Identify which cell holds the provided text, then report its [X, Y] central coordinate. 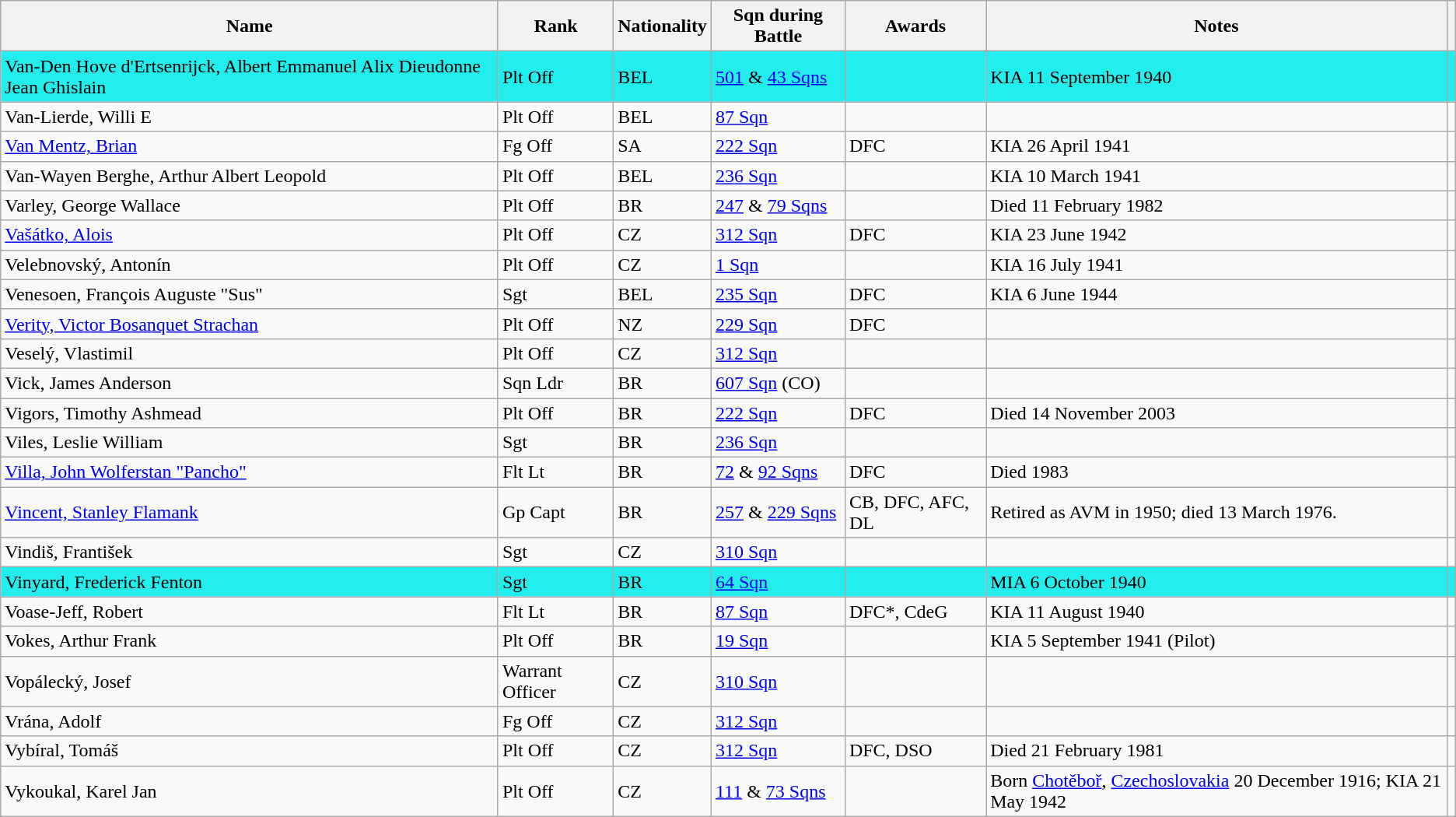
1 Sqn [778, 265]
Nationality [663, 26]
Vokes, Arthur Frank [250, 641]
KIA 23 June 1942 [1216, 235]
Retired as AVM in 1950; died 13 March 1976. [1216, 512]
Died 14 November 2003 [1216, 413]
Vick, James Anderson [250, 383]
64 Sqn [778, 582]
CB, DFC, AFC, DL [915, 512]
KIA 11 August 1940 [1216, 612]
Vigors, Timothy Ashmead [250, 413]
235 Sqn [778, 294]
Voase-Jeff, Robert [250, 612]
Awards [915, 26]
DFC, DSO [915, 751]
257 & 229 Sqns [778, 512]
KIA 26 April 1941 [1216, 146]
Notes [1216, 26]
72 & 92 Sqns [778, 472]
Gp Capt [555, 512]
Van-Den Hove d'Ertsenrijck, Albert Emmanuel Alix Dieudonne Jean Ghislain [250, 76]
247 & 79 Sqns [778, 205]
Varley, George Wallace [250, 205]
Veselý, Vlastimil [250, 353]
KIA 6 June 1944 [1216, 294]
Van-Lierde, Willi E [250, 117]
111 & 73 Sqns [778, 791]
KIA 16 July 1941 [1216, 265]
Sqn Ldr [555, 383]
Died 1983 [1216, 472]
Velebnovský, Antonín [250, 265]
Sqn during Battle [778, 26]
KIA 11 September 1940 [1216, 76]
501 & 43 Sqns [778, 76]
Venesoen, François Auguste "Sus" [250, 294]
229 Sqn [778, 324]
Vinyard, Frederick Fenton [250, 582]
Warrant Officer [555, 682]
Born Chotěboř, Czechoslovakia 20 December 1916; KIA 21 May 1942 [1216, 791]
NZ [663, 324]
KIA 5 September 1941 (Pilot) [1216, 641]
KIA 10 March 1941 [1216, 176]
Vybíral, Tomáš [250, 751]
Vrána, Adolf [250, 721]
Vopálecký, Josef [250, 682]
19 Sqn [778, 641]
Villa, John Wolferstan "Pancho" [250, 472]
Van Mentz, Brian [250, 146]
Died 21 February 1981 [1216, 751]
DFC*, CdeG [915, 612]
SA [663, 146]
Verity, Victor Bosanquet Strachan [250, 324]
Vincent, Stanley Flamank [250, 512]
Vindiš, František [250, 552]
Van-Wayen Berghe, Arthur Albert Leopold [250, 176]
Died 11 February 1982 [1216, 205]
Viles, Leslie William [250, 443]
Vašátko, Alois [250, 235]
Vykoukal, Karel Jan [250, 791]
607 Sqn (CO) [778, 383]
Name [250, 26]
MIA 6 October 1940 [1216, 582]
Rank [555, 26]
